Output the [X, Y] coordinate of the center of the cell containing the given text.  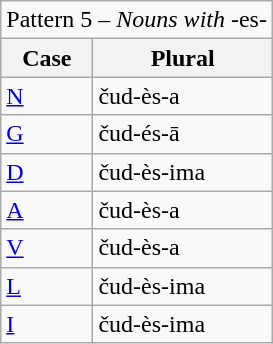
I [47, 324]
A [47, 210]
Plural [183, 58]
G [47, 134]
L [47, 286]
Case [47, 58]
Pattern 5 – Nouns with -es- [137, 20]
V [47, 248]
D [47, 172]
N [47, 96]
čud-és-ā [183, 134]
